From the cell containing the given text, extract its center point as [x, y] coordinate. 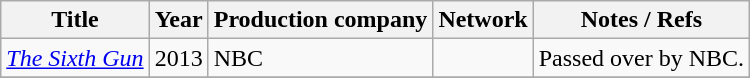
Passed over by NBC. [641, 58]
Title [75, 20]
Notes / Refs [641, 20]
Year [178, 20]
Production company [320, 20]
The Sixth Gun [75, 58]
NBC [320, 58]
Network [483, 20]
2013 [178, 58]
